Find where the given text appears and provide that cell's center as [x, y] coordinate. 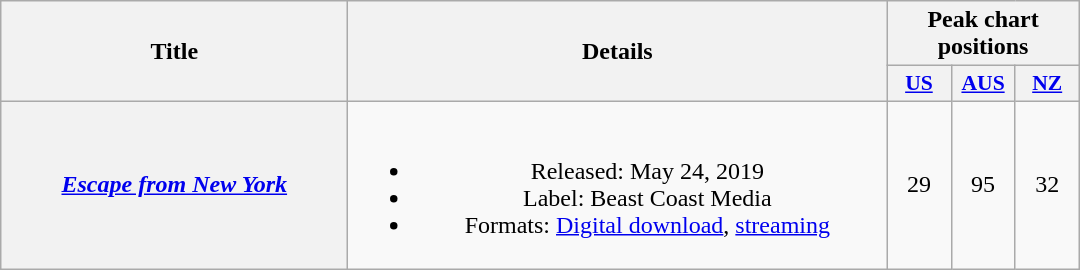
29 [919, 184]
Released: May 24, 2019Label: Beast Coast MediaFormats: Digital download, streaming [618, 184]
Escape from New York [174, 184]
AUS [983, 84]
Peak chart positions [983, 34]
95 [983, 184]
US [919, 84]
NZ [1047, 84]
Details [618, 52]
32 [1047, 184]
Title [174, 52]
